Output the [X, Y] coordinate of the center of the cell containing the given text.  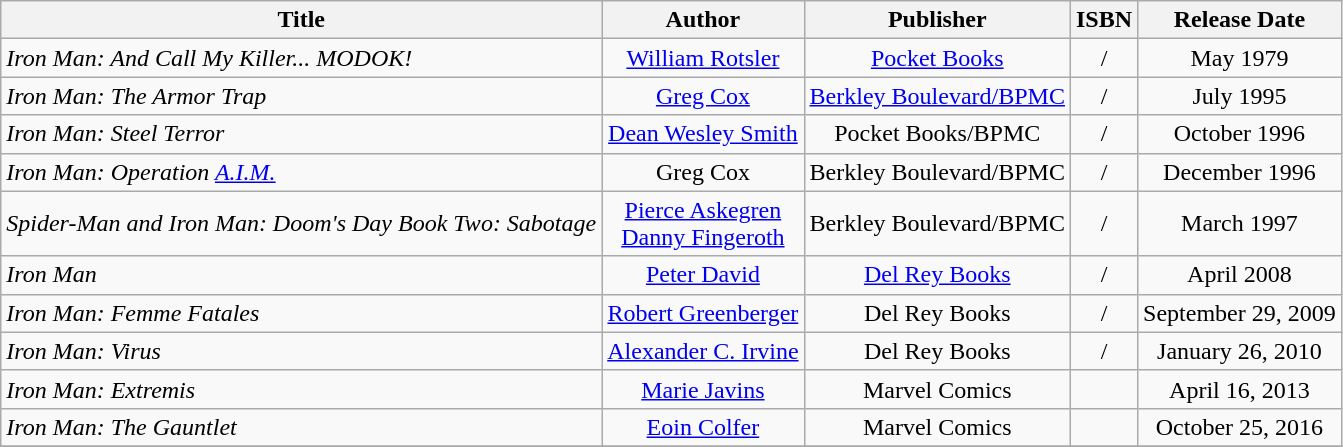
Author [703, 20]
ISBN [1104, 20]
July 1995 [1240, 96]
Eoin Colfer [703, 427]
Iron Man: Virus [302, 351]
October 1996 [1240, 134]
Marie Javins [703, 389]
Pierce Askegren Danny Fingeroth [703, 224]
Release Date [1240, 20]
October 25, 2016 [1240, 427]
Peter David [703, 275]
April 16, 2013 [1240, 389]
December 1996 [1240, 172]
January 26, 2010 [1240, 351]
Iron Man: Extremis [302, 389]
Iron Man: And Call My Killer... MODOK! [302, 58]
Iron Man: Steel Terror [302, 134]
Pocket Books/BPMC [937, 134]
Iron Man: Femme Fatales [302, 313]
Dean Wesley Smith [703, 134]
April 2008 [1240, 275]
Alexander C. Irvine [703, 351]
May 1979 [1240, 58]
March 1997 [1240, 224]
Title [302, 20]
Iron Man: Operation A.I.M. [302, 172]
William Rotsler [703, 58]
Iron Man [302, 275]
September 29, 2009 [1240, 313]
Pocket Books [937, 58]
Iron Man: The Armor Trap [302, 96]
Robert Greenberger [703, 313]
Iron Man: The Gauntlet [302, 427]
Spider-Man and Iron Man: Doom's Day Book Two: Sabotage [302, 224]
Publisher [937, 20]
